From the cell containing the given text, extract its center point as (x, y) coordinate. 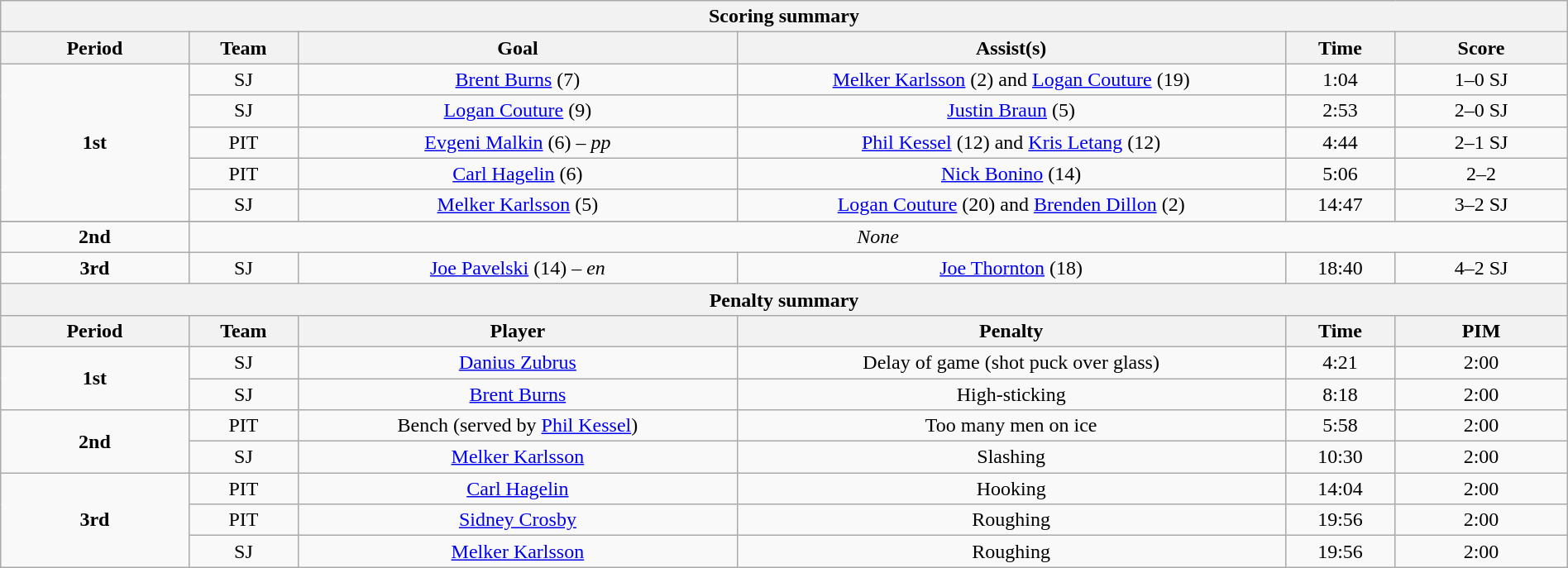
Player (518, 331)
2–0 SJ (1481, 111)
Melker Karlsson (5) (518, 205)
1:04 (1340, 79)
Evgeni Malkin (6) – pp (518, 142)
4:44 (1340, 142)
Slashing (1011, 457)
Logan Couture (9) (518, 111)
Logan Couture (20) and Brenden Dillon (2) (1011, 205)
Joe Thornton (18) (1011, 268)
Goal (518, 48)
2–2 (1481, 174)
Brent Burns (7) (518, 79)
Melker Karlsson (2) and Logan Couture (19) (1011, 79)
None (878, 236)
Bench (served by Phil Kessel) (518, 426)
Sidney Crosby (518, 520)
5:06 (1340, 174)
Carl Hagelin (518, 489)
10:30 (1340, 457)
Too many men on ice (1011, 426)
Brent Burns (518, 394)
4:21 (1340, 362)
Assist(s) (1011, 48)
Delay of game (shot puck over glass) (1011, 362)
Penalty summary (784, 299)
Danius Zubrus (518, 362)
1–0 SJ (1481, 79)
Score (1481, 48)
3–2 SJ (1481, 205)
Hooking (1011, 489)
5:58 (1340, 426)
Phil Kessel (12) and Kris Letang (12) (1011, 142)
14:47 (1340, 205)
4–2 SJ (1481, 268)
18:40 (1340, 268)
High-sticking (1011, 394)
Nick Bonino (14) (1011, 174)
Joe Pavelski (14) – en (518, 268)
Justin Braun (5) (1011, 111)
Scoring summary (784, 17)
2:53 (1340, 111)
PIM (1481, 331)
2–1 SJ (1481, 142)
Penalty (1011, 331)
8:18 (1340, 394)
14:04 (1340, 489)
Carl Hagelin (6) (518, 174)
